Output the (x, y) coordinate of the center of the cell containing the given text.  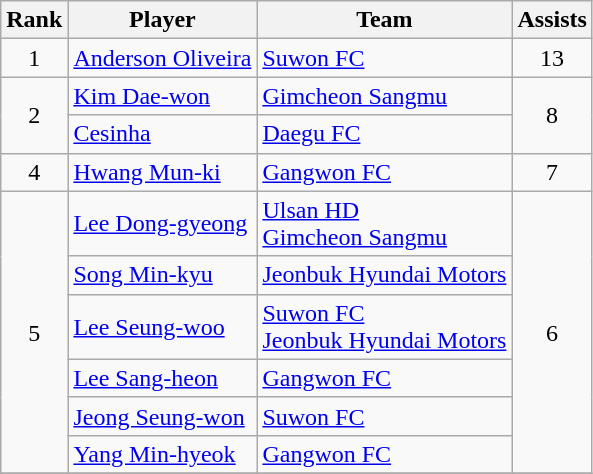
Yang Min-hyeok (162, 454)
Gimcheon Sangmu (384, 96)
Anderson Oliveira (162, 58)
8 (552, 115)
Player (162, 20)
Ulsan HDGimcheon Sangmu (384, 224)
5 (34, 332)
4 (34, 172)
Lee Dong-gyeong (162, 224)
Team (384, 20)
6 (552, 332)
Rank (34, 20)
1 (34, 58)
Suwon FCJeonbuk Hyundai Motors (384, 326)
Song Min-kyu (162, 275)
Cesinha (162, 134)
2 (34, 115)
Lee Sang-heon (162, 378)
Assists (552, 20)
Jeonbuk Hyundai Motors (384, 275)
Hwang Mun-ki (162, 172)
Kim Dae-won (162, 96)
13 (552, 58)
Jeong Seung-won (162, 416)
Lee Seung-woo (162, 326)
7 (552, 172)
Daegu FC (384, 134)
